Find where the given text appears and provide that cell's center as (x, y) coordinate. 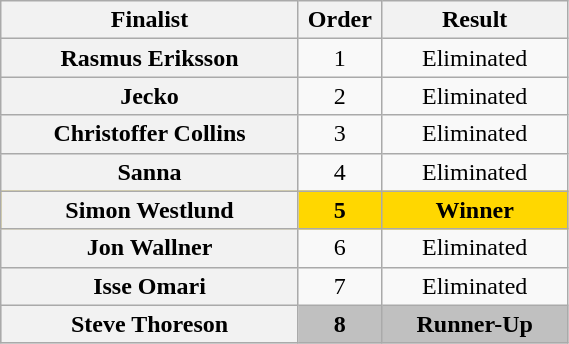
Runner-Up (474, 324)
Jecko (150, 96)
Rasmus Eriksson (150, 58)
2 (340, 96)
7 (340, 286)
Isse Omari (150, 286)
3 (340, 134)
5 (340, 210)
Winner (474, 210)
Sanna (150, 172)
6 (340, 248)
Result (474, 20)
Steve Thoreson (150, 324)
Order (340, 20)
1 (340, 58)
Simon Westlund (150, 210)
Jon Wallner (150, 248)
Finalist (150, 20)
8 (340, 324)
4 (340, 172)
Christoffer Collins (150, 134)
